Capture the cell that displays the provided text and extract its (X, Y) central coordinate. 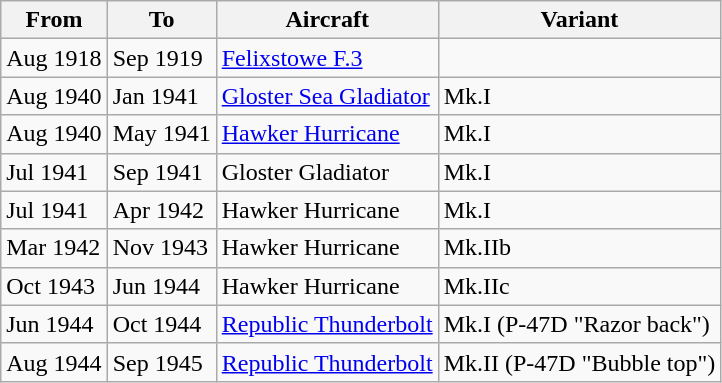
Mk.IIb (580, 248)
Mk.I (P-47D "Razor back") (580, 324)
Mk.II (P-47D "Bubble top") (580, 362)
To (162, 20)
Aircraft (327, 20)
Nov 1943 (162, 248)
Gloster Gladiator (327, 172)
Sep 1919 (162, 58)
Aug 1918 (54, 58)
From (54, 20)
Oct 1943 (54, 286)
Variant (580, 20)
Aug 1944 (54, 362)
Jan 1941 (162, 96)
Apr 1942 (162, 210)
Felixstowe F.3 (327, 58)
Sep 1941 (162, 172)
Gloster Sea Gladiator (327, 96)
May 1941 (162, 134)
Mar 1942 (54, 248)
Oct 1944 (162, 324)
Mk.IIc (580, 286)
Sep 1945 (162, 362)
